Scan for the cell matching the given text and deliver its (X, Y) coordinate at center. 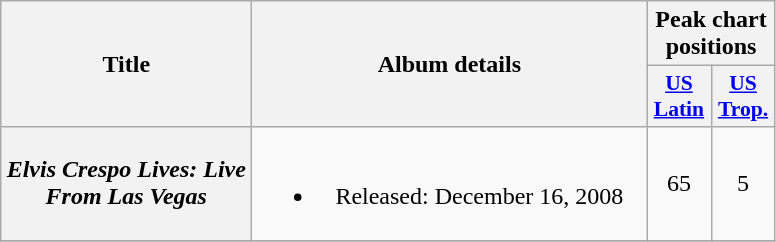
USLatin (679, 96)
Peak chart positions (711, 34)
5 (743, 184)
Album details (450, 64)
Title (126, 64)
USTrop. (743, 96)
Released: December 16, 2008 (450, 184)
65 (679, 184)
Elvis Crespo Lives: Live From Las Vegas (126, 184)
